For the text-containing cell, return its midpoint in [X, Y] coordinate format. 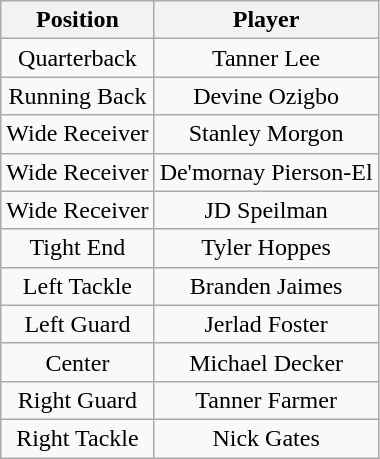
Jerlad Foster [266, 324]
Tight End [78, 248]
Michael Decker [266, 362]
Running Back [78, 96]
Center [78, 362]
Branden Jaimes [266, 286]
Quarterback [78, 58]
Right Guard [78, 400]
JD Speilman [266, 210]
Devine Ozigbo [266, 96]
Tyler Hoppes [266, 248]
Tanner Farmer [266, 400]
Left Tackle [78, 286]
Tanner Lee [266, 58]
Stanley Morgon [266, 134]
Player [266, 20]
Left Guard [78, 324]
Position [78, 20]
Right Tackle [78, 438]
Nick Gates [266, 438]
De'mornay Pierson-El [266, 172]
